Identify which cell holds the provided text, then report its [x, y] central coordinate. 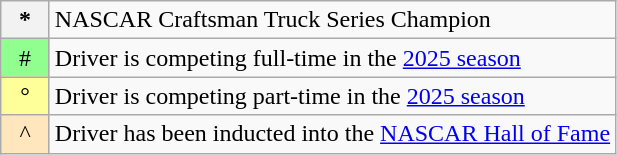
Driver is competing full-time in the 2025 season [332, 58]
# [26, 58]
Driver is competing part-time in the 2025 season [332, 96]
^ [26, 134]
* [26, 20]
° [26, 96]
NASCAR Craftsman Truck Series Champion [332, 20]
Driver has been inducted into the NASCAR Hall of Fame [332, 134]
